Return [X, Y] of the center of cell containing provided text 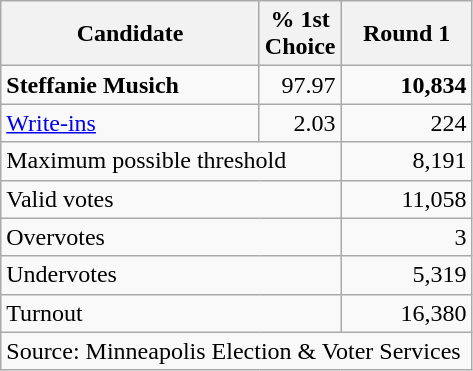
Steffanie Musich [130, 85]
Turnout [171, 313]
Round 1 [406, 34]
11,058 [406, 199]
% 1stChoice [300, 34]
2.03 [300, 123]
5,319 [406, 275]
Maximum possible threshold [171, 161]
Candidate [130, 34]
Valid votes [171, 199]
224 [406, 123]
10,834 [406, 85]
Write-ins [130, 123]
3 [406, 237]
Overvotes [171, 237]
Source: Minneapolis Election & Voter Services [236, 351]
Undervotes [171, 275]
16,380 [406, 313]
8,191 [406, 161]
97.97 [300, 85]
